Return the (x, y) coordinate for the center point of the cell that contains the specified text.  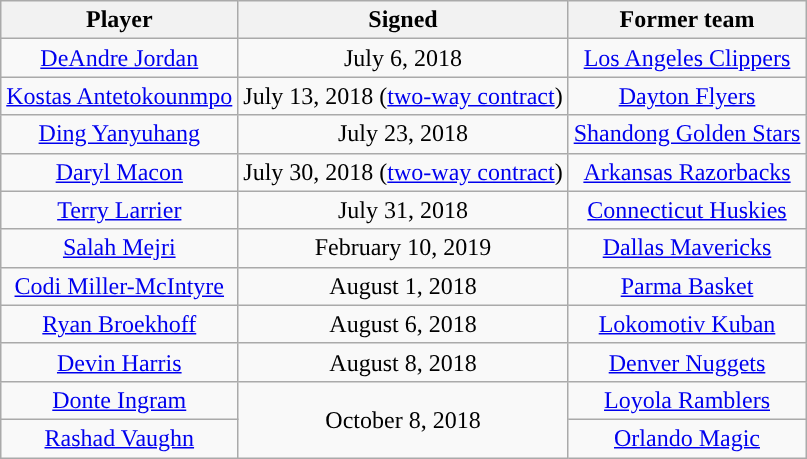
Rashad Vaughn (120, 438)
February 10, 2019 (403, 248)
Dayton Flyers (687, 96)
Ryan Broekhoff (120, 324)
Daryl Macon (120, 172)
Arkansas Razorbacks (687, 172)
Terry Larrier (120, 210)
October 8, 2018 (403, 419)
Devin Harris (120, 362)
July 6, 2018 (403, 58)
Shandong Golden Stars (687, 134)
July 31, 2018 (403, 210)
Loyola Ramblers (687, 400)
Lokomotiv Kuban (687, 324)
Parma Basket (687, 286)
Salah Mejri (120, 248)
Codi Miller-McIntyre (120, 286)
August 1, 2018 (403, 286)
Kostas Antetokounmpo (120, 96)
Player (120, 20)
Ding Yanyuhang (120, 134)
July 13, 2018 (two-way contract) (403, 96)
DeAndre Jordan (120, 58)
Orlando Magic (687, 438)
Dallas Mavericks (687, 248)
July 23, 2018 (403, 134)
Los Angeles Clippers (687, 58)
Former team (687, 20)
August 6, 2018 (403, 324)
Signed (403, 20)
Denver Nuggets (687, 362)
August 8, 2018 (403, 362)
Connecticut Huskies (687, 210)
July 30, 2018 (two-way contract) (403, 172)
Donte Ingram (120, 400)
